Detect which cell encompasses the target text, then output its (x, y) center coordinate. 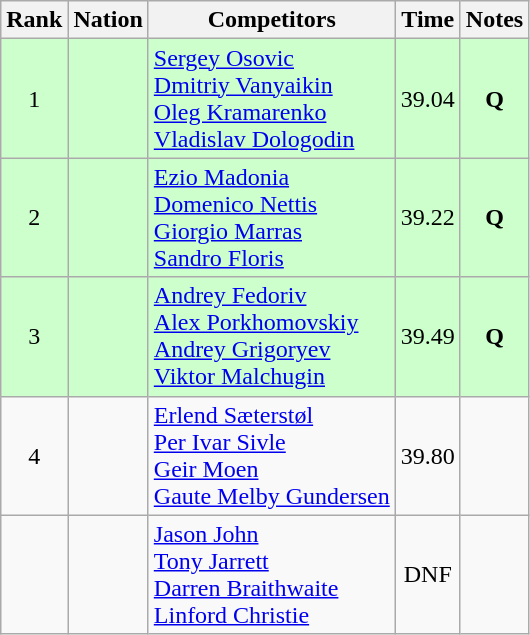
Nation (108, 20)
39.22 (428, 218)
1 (34, 98)
Notes (494, 20)
Sergey OsovicDmitriy VanyaikinOleg KramarenkoVladislav Dologodin (272, 98)
4 (34, 456)
2 (34, 218)
DNF (428, 574)
39.80 (428, 456)
3 (34, 336)
Erlend SæterstølPer Ivar SivleGeir MoenGaute Melby Gundersen (272, 456)
Ezio MadoniaDomenico NettisGiorgio MarrasSandro Floris (272, 218)
Andrey FedorivAlex PorkhomovskiyAndrey GrigoryevViktor Malchugin (272, 336)
Time (428, 20)
Rank (34, 20)
39.04 (428, 98)
39.49 (428, 336)
Jason JohnTony JarrettDarren BraithwaiteLinford Christie (272, 574)
Competitors (272, 20)
